From the cell containing the given text, extract its center point as [x, y] coordinate. 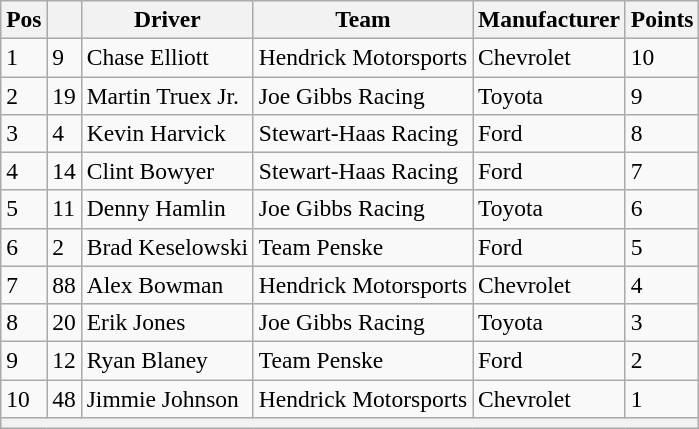
Ryan Blaney [167, 360]
Manufacturer [550, 19]
Brad Keselowski [167, 247]
48 [64, 398]
Team [362, 19]
88 [64, 285]
12 [64, 360]
Jimmie Johnson [167, 398]
11 [64, 209]
Alex Bowman [167, 285]
Chase Elliott [167, 57]
Clint Bowyer [167, 171]
Kevin Harvick [167, 133]
Driver [167, 19]
14 [64, 171]
Erik Jones [167, 322]
Denny Hamlin [167, 209]
Martin Truex Jr. [167, 95]
Points [662, 19]
20 [64, 322]
19 [64, 95]
Pos [24, 19]
